Find where the given text appears and provide that cell's center as [X, Y] coordinate. 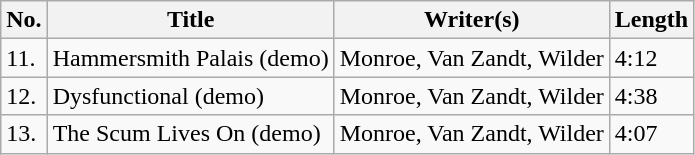
11. [24, 58]
The Scum Lives On (demo) [190, 134]
Dysfunctional (demo) [190, 96]
4:38 [651, 96]
Length [651, 20]
Writer(s) [472, 20]
4:12 [651, 58]
No. [24, 20]
13. [24, 134]
4:07 [651, 134]
12. [24, 96]
Title [190, 20]
Hammersmith Palais (demo) [190, 58]
